Scan for the cell matching the given text and deliver its (X, Y) coordinate at center. 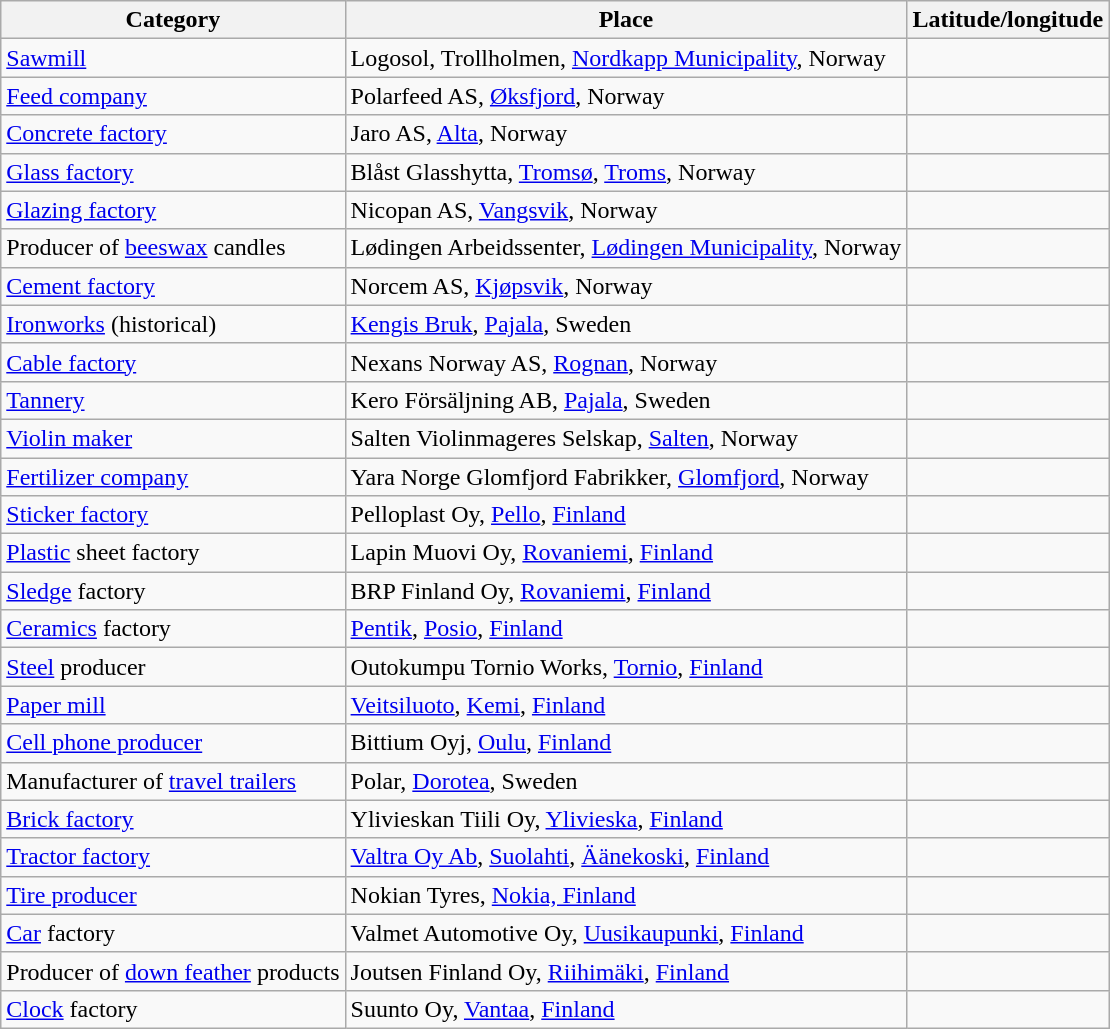
Kengis Bruk, Pajala, Sweden (626, 324)
Brick factory (173, 819)
Sticker factory (173, 515)
Plastic sheet factory (173, 553)
Cement factory (173, 286)
Polarfeed AS, Øksfjord, Norway (626, 96)
Valmet Automotive Oy, Uusikaupunki, Finland (626, 933)
Tannery (173, 400)
Norcem AS, Kjøpsvik, Norway (626, 286)
Ceramics factory (173, 629)
BRP Finland Oy, Rovaniemi, Finland (626, 591)
Polar, Dorotea, Sweden (626, 781)
Paper mill (173, 705)
Logosol, Trollholmen, Nordkapp Municipality, Norway (626, 58)
Fertilizer company (173, 477)
Bittium Oyj, Oulu, Finland (626, 743)
Category (173, 20)
Cable factory (173, 362)
Outokumpu Tornio Works, Tornio, Finland (626, 667)
Veitsiluoto, Kemi, Finland (626, 705)
Steel producer (173, 667)
Valtra Oy Ab, Suolahti, Äänekoski, Finland (626, 857)
Clock factory (173, 1009)
Pentik, Posio, Finland (626, 629)
Concrete factory (173, 134)
Glazing factory (173, 210)
Salten Violinmageres Selskap, Salten, Norway (626, 438)
Sawmill (173, 58)
Nicopan AS, Vangsvik, Norway (626, 210)
Producer of beeswax candles (173, 248)
Producer of down feather products (173, 971)
Pelloplast Oy, Pello, Finland (626, 515)
Feed company (173, 96)
Ironworks (historical) (173, 324)
Ylivieskan Tiili Oy, Ylivieska, Finland (626, 819)
Tractor factory (173, 857)
Jaro AS, Alta, Norway (626, 134)
Latitude/longitude (1008, 20)
Lapin Muovi Oy, Rovaniemi, Finland (626, 553)
Kero Försäljning AB, Pajala, Sweden (626, 400)
Joutsen Finland Oy, Riihimäki, Finland (626, 971)
Car factory (173, 933)
Tire producer (173, 895)
Sledge factory (173, 591)
Suunto Oy, Vantaa, Finland (626, 1009)
Violin maker (173, 438)
Nokian Tyres, Nokia, Finland (626, 895)
Lødingen Arbeidssenter, Lødingen Municipality, Norway (626, 248)
Manufacturer of travel trailers (173, 781)
Place (626, 20)
Glass factory (173, 172)
Yara Norge Glomfjord Fabrikker, Glomfjord, Norway (626, 477)
Nexans Norway AS, Rognan, Norway (626, 362)
Blåst Glasshytta, Tromsø, Troms, Norway (626, 172)
Cell phone producer (173, 743)
